Pinpoint the cell where the given text exists, returning its [x, y] midpoint coordinate. 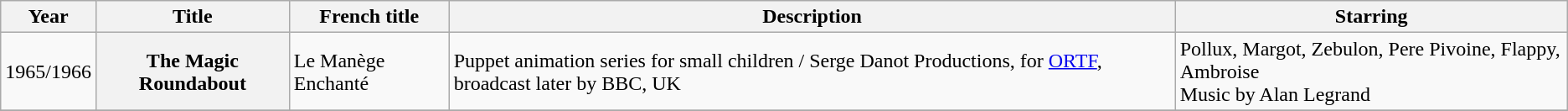
The Magic Roundabout [193, 71]
Year [49, 17]
Le Manège Enchanté [369, 71]
Starring [1371, 17]
1965/1966 [49, 71]
Title [193, 17]
Description [812, 17]
Pollux, Margot, Zebulon, Pere Pivoine, Flappy, AmbroiseMusic by Alan Legrand [1371, 71]
Puppet animation series for small children / Serge Danot Productions, for ORTF, broadcast later by BBC, UK [812, 71]
French title [369, 17]
